From the cell containing the given text, extract its center point as [x, y] coordinate. 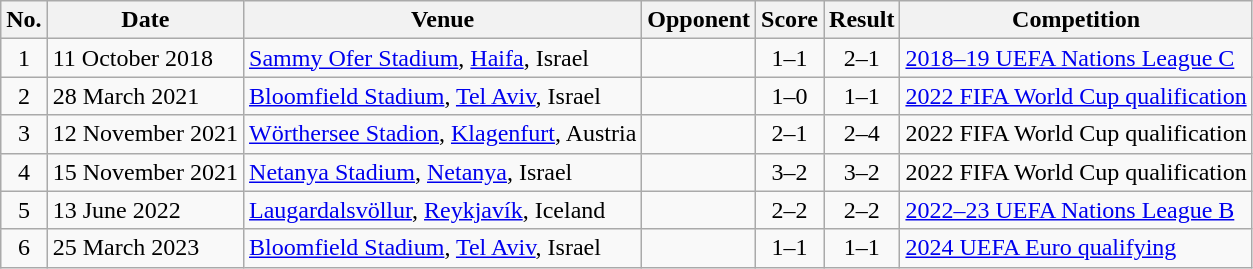
Result [862, 20]
2–4 [862, 134]
Score [790, 20]
Opponent [699, 20]
5 [24, 210]
2 [24, 96]
25 March 2023 [145, 248]
2024 UEFA Euro qualifying [1076, 248]
Venue [443, 20]
Laugardalsvöllur, Reykjavík, Iceland [443, 210]
11 October 2018 [145, 58]
No. [24, 20]
6 [24, 248]
1 [24, 58]
Date [145, 20]
12 November 2021 [145, 134]
3 [24, 134]
1–0 [790, 96]
Netanya Stadium, Netanya, Israel [443, 172]
Competition [1076, 20]
28 March 2021 [145, 96]
Wörthersee Stadion, Klagenfurt, Austria [443, 134]
15 November 2021 [145, 172]
13 June 2022 [145, 210]
2022–23 UEFA Nations League B [1076, 210]
Sammy Ofer Stadium, Haifa, Israel [443, 58]
4 [24, 172]
2018–19 UEFA Nations League C [1076, 58]
